Determine the (X, Y) coordinate at the center of the cell enclosing the given text.  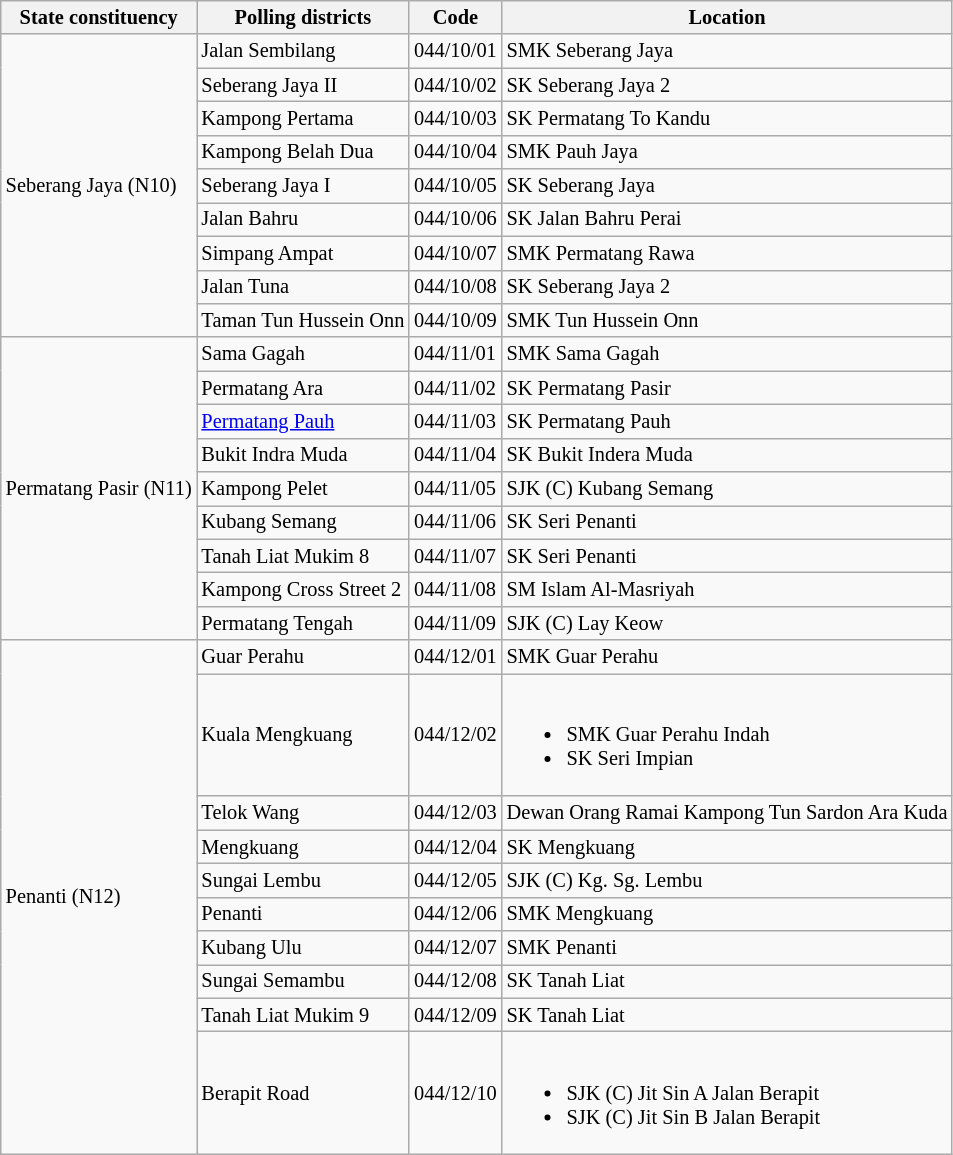
SK Permatang To Kandu (728, 118)
044/11/03 (455, 421)
SMK Mengkuang (728, 914)
044/11/08 (455, 589)
044/11/09 (455, 623)
044/10/04 (455, 152)
044/10/05 (455, 186)
044/12/08 (455, 981)
044/11/07 (455, 556)
SMK Pauh Jaya (728, 152)
Jalan Tuna (304, 287)
Berapit Road (304, 1093)
044/11/04 (455, 455)
Sungai Semambu (304, 981)
044/12/05 (455, 880)
SM Islam Al-Masriyah (728, 589)
044/11/02 (455, 388)
044/10/09 (455, 320)
Tanah Liat Mukim 8 (304, 556)
Penanti (N12) (99, 897)
SJK (C) Jit Sin A Jalan BerapitSJK (C) Jit Sin B Jalan Berapit (728, 1093)
Polling districts (304, 17)
SK Permatang Pauh (728, 421)
Kampong Pertama (304, 118)
044/12/07 (455, 948)
044/11/01 (455, 354)
Kampong Cross Street 2 (304, 589)
044/12/10 (455, 1093)
Code (455, 17)
044/10/02 (455, 85)
Permatang Pauh (304, 421)
044/12/09 (455, 1015)
044/12/06 (455, 914)
SMK Guar Perahu IndahSK Seri Impian (728, 734)
044/12/03 (455, 813)
SK Bukit Indera Muda (728, 455)
State constituency (99, 17)
Telok Wang (304, 813)
Jalan Bahru (304, 219)
SMK Sama Gagah (728, 354)
SK Seberang Jaya (728, 186)
044/10/06 (455, 219)
Seberang Jaya (N10) (99, 186)
Jalan Sembilang (304, 51)
Kampong Pelet (304, 489)
Kampong Belah Dua (304, 152)
Simpang Ampat (304, 253)
Tanah Liat Mukim 9 (304, 1015)
Seberang Jaya I (304, 186)
Guar Perahu (304, 657)
Seberang Jaya II (304, 85)
SJK (C) Kubang Semang (728, 489)
044/11/06 (455, 522)
SMK Seberang Jaya (728, 51)
Mengkuang (304, 847)
SMK Permatang Rawa (728, 253)
044/10/08 (455, 287)
SMK Penanti (728, 948)
044/11/05 (455, 489)
044/10/01 (455, 51)
SMK Tun Hussein Onn (728, 320)
Penanti (304, 914)
Sama Gagah (304, 354)
Kuala Mengkuang (304, 734)
Permatang Pasir (N11) (99, 488)
044/12/04 (455, 847)
Location (728, 17)
SK Jalan Bahru Perai (728, 219)
SJK (C) Lay Keow (728, 623)
044/12/02 (455, 734)
044/10/03 (455, 118)
SK Permatang Pasir (728, 388)
SMK Guar Perahu (728, 657)
SJK (C) Kg. Sg. Lembu (728, 880)
Sungai Lembu (304, 880)
044/10/07 (455, 253)
SK Mengkuang (728, 847)
Permatang Ara (304, 388)
Bukit Indra Muda (304, 455)
Taman Tun Hussein Onn (304, 320)
044/12/01 (455, 657)
Kubang Semang (304, 522)
Permatang Tengah (304, 623)
Dewan Orang Ramai Kampong Tun Sardon Ara Kuda (728, 813)
Kubang Ulu (304, 948)
